Capture the cell that displays the provided text and extract its [x, y] central coordinate. 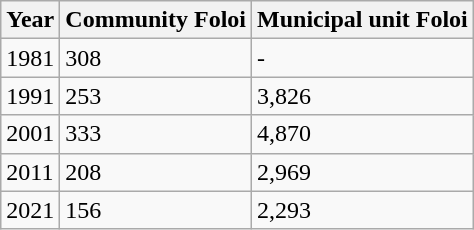
208 [156, 172]
2011 [30, 172]
2001 [30, 134]
2,293 [363, 210]
Community Foloi [156, 20]
333 [156, 134]
Year [30, 20]
1981 [30, 58]
156 [156, 210]
308 [156, 58]
3,826 [363, 96]
4,870 [363, 134]
253 [156, 96]
2,969 [363, 172]
2021 [30, 210]
Municipal unit Foloi [363, 20]
- [363, 58]
1991 [30, 96]
